Output the [X, Y] coordinate of the center of the cell containing the given text.  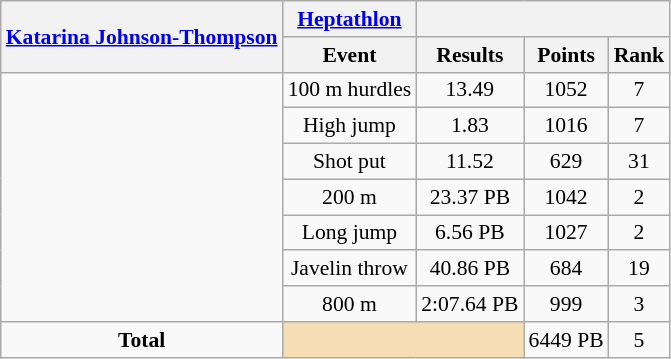
Heptathlon [350, 19]
800 m [350, 304]
Katarina Johnson-Thompson [142, 36]
1.83 [470, 126]
5 [640, 340]
13.49 [470, 90]
6449 PB [566, 340]
Rank [640, 55]
Points [566, 55]
684 [566, 269]
1052 [566, 90]
19 [640, 269]
Results [470, 55]
23.37 PB [470, 197]
Total [142, 340]
11.52 [470, 162]
40.86 PB [470, 269]
Long jump [350, 233]
1027 [566, 233]
Shot put [350, 162]
1016 [566, 126]
High jump [350, 126]
100 m hurdles [350, 90]
629 [566, 162]
6.56 PB [470, 233]
3 [640, 304]
1042 [566, 197]
2:07.64 PB [470, 304]
Javelin throw [350, 269]
Event [350, 55]
200 m [350, 197]
999 [566, 304]
31 [640, 162]
